For the text-containing cell, return its midpoint in (x, y) coordinate format. 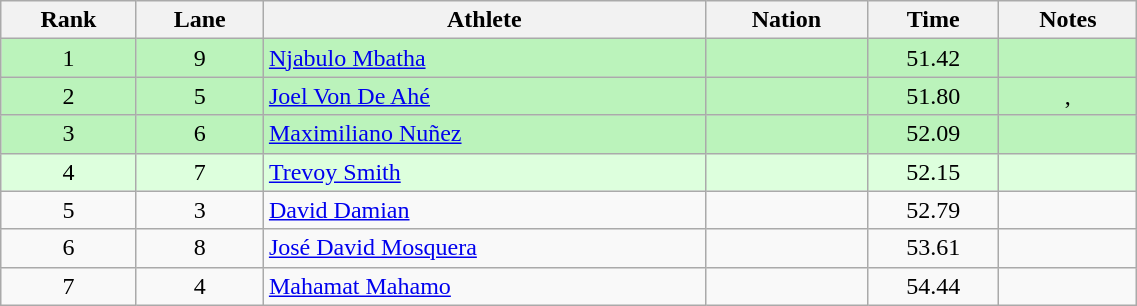
Njabulo Mbatha (484, 58)
Notes (1068, 20)
Lane (200, 20)
David Damian (484, 210)
51.42 (934, 58)
9 (200, 58)
52.79 (934, 210)
2 (68, 96)
53.61 (934, 248)
51.80 (934, 96)
54.44 (934, 286)
Time (934, 20)
José David Mosquera (484, 248)
Athlete (484, 20)
52.15 (934, 172)
Trevoy Smith (484, 172)
Rank (68, 20)
1 (68, 58)
8 (200, 248)
52.09 (934, 134)
Nation (786, 20)
, (1068, 96)
Mahamat Mahamo (484, 286)
Maximiliano Nuñez (484, 134)
Joel Von De Ahé (484, 96)
